Find where the given text appears and provide that cell's center as (x, y) coordinate. 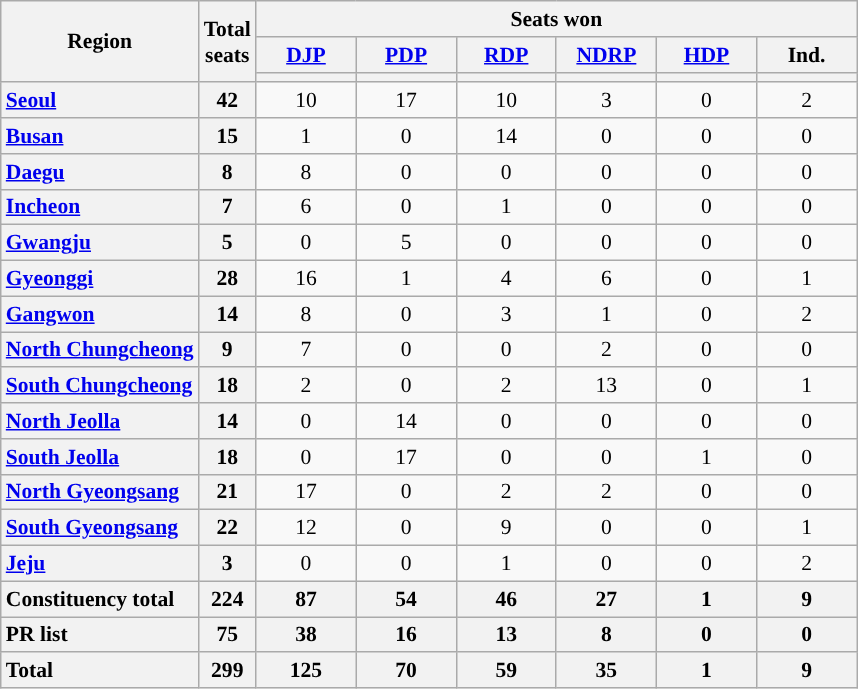
299 (228, 671)
38 (306, 635)
PR list (100, 635)
54 (406, 599)
DJP (306, 55)
NDRP (606, 55)
Gyeonggi (100, 279)
15 (228, 136)
35 (606, 671)
Incheon (100, 207)
75 (228, 635)
Seoul (100, 101)
North Chungcheong (100, 350)
Gwangju (100, 243)
Region (100, 42)
Total (100, 671)
21 (228, 492)
87 (306, 599)
59 (506, 671)
70 (406, 671)
South Jeolla (100, 457)
224 (228, 599)
Jeju (100, 564)
28 (228, 279)
Totalseats (228, 42)
Constituency total (100, 599)
PDP (406, 55)
Daegu (100, 172)
22 (228, 528)
South Chungcheong (100, 386)
RDP (506, 55)
42 (228, 101)
4 (506, 279)
South Gyeongsang (100, 528)
Busan (100, 136)
HDP (706, 55)
Gangwon (100, 314)
Ind. (807, 55)
46 (506, 599)
12 (306, 528)
125 (306, 671)
27 (606, 599)
North Jeolla (100, 421)
North Gyeongsang (100, 492)
Seats won (556, 19)
